Find where the given text appears and provide that cell's center as [x, y] coordinate. 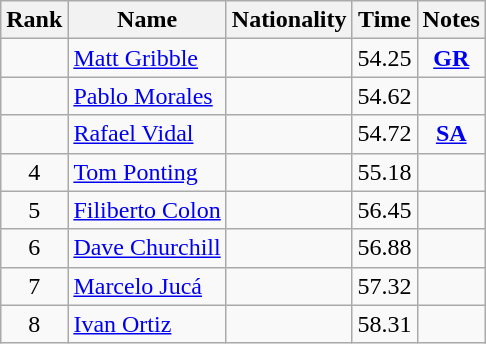
Tom Ponting [147, 172]
Time [384, 20]
Rank [34, 20]
58.31 [384, 324]
8 [34, 324]
Name [147, 20]
Matt Gribble [147, 58]
Ivan Ortiz [147, 324]
55.18 [384, 172]
6 [34, 248]
54.62 [384, 96]
57.32 [384, 286]
4 [34, 172]
Pablo Morales [147, 96]
Rafael Vidal [147, 134]
56.88 [384, 248]
7 [34, 286]
Marcelo Jucá [147, 286]
Notes [451, 20]
SA [451, 134]
GR [451, 58]
Dave Churchill [147, 248]
54.25 [384, 58]
Nationality [289, 20]
56.45 [384, 210]
54.72 [384, 134]
5 [34, 210]
Filiberto Colon [147, 210]
